Find where the given text appears and provide that cell's center as (x, y) coordinate. 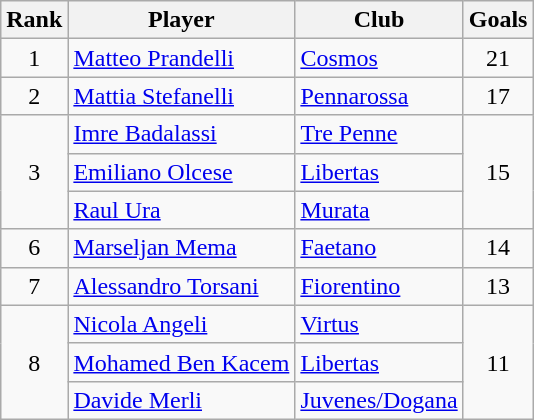
3 (34, 172)
Mattia Stefanelli (182, 96)
Club (379, 20)
17 (498, 96)
Cosmos (379, 58)
13 (498, 286)
Fiorentino (379, 286)
Raul Ura (182, 210)
Juvenes/Dogana (379, 400)
Emiliano Olcese (182, 172)
Virtus (379, 324)
Player (182, 20)
Murata (379, 210)
Faetano (379, 248)
6 (34, 248)
Davide Merli (182, 400)
Tre Penne (379, 134)
14 (498, 248)
21 (498, 58)
Matteo Prandelli (182, 58)
Nicola Angeli (182, 324)
Mohamed Ben Kacem (182, 362)
8 (34, 362)
Goals (498, 20)
Alessandro Torsani (182, 286)
Rank (34, 20)
Pennarossa (379, 96)
Marseljan Mema (182, 248)
7 (34, 286)
2 (34, 96)
15 (498, 172)
11 (498, 362)
1 (34, 58)
Imre Badalassi (182, 134)
